For the text-containing cell, return its midpoint in (x, y) coordinate format. 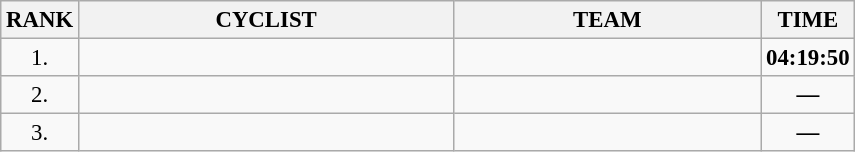
CYCLIST (266, 20)
RANK (40, 20)
TEAM (608, 20)
1. (40, 58)
2. (40, 95)
TIME (808, 20)
04:19:50 (808, 58)
3. (40, 133)
